Provide the [x, y] coordinate of the cell's center where the given text is located.  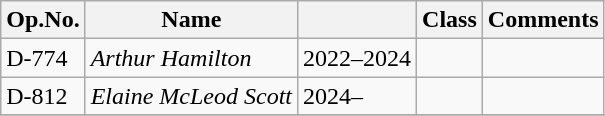
D-774 [43, 58]
Op.No. [43, 20]
D-812 [43, 96]
Arthur Hamilton [191, 58]
Elaine McLeod Scott [191, 96]
Comments [543, 20]
2022–2024 [358, 58]
Name [191, 20]
2024– [358, 96]
Class [450, 20]
